Output the (X, Y) coordinate of the center of the cell containing the given text.  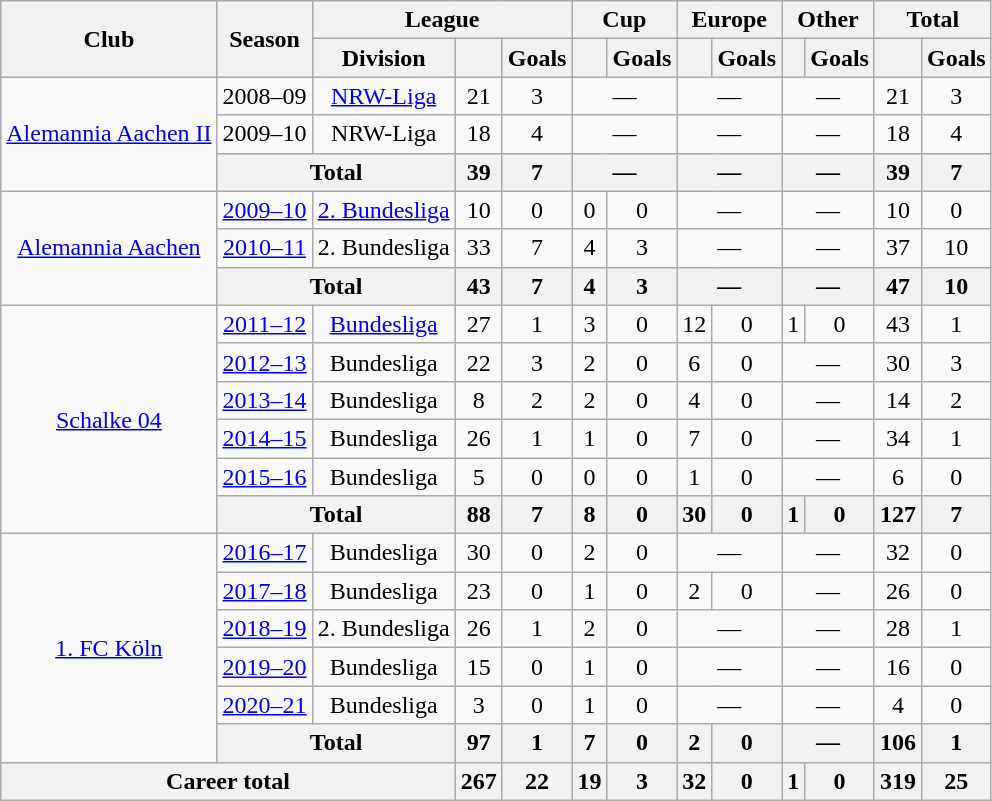
2014–15 (264, 438)
2013–14 (264, 400)
319 (898, 781)
1. FC Köln (109, 648)
27 (478, 324)
Schalke 04 (109, 419)
2018–19 (264, 629)
Europe (730, 20)
2008–09 (264, 96)
2016–17 (264, 553)
37 (898, 248)
5 (478, 477)
14 (898, 400)
88 (478, 515)
267 (478, 781)
Alemannia Aachen (109, 248)
25 (956, 781)
2015–16 (264, 477)
Alemannia Aachen II (109, 134)
Season (264, 39)
47 (898, 286)
34 (898, 438)
2011–12 (264, 324)
19 (590, 781)
16 (898, 667)
2017–18 (264, 591)
Other (828, 20)
2010–11 (264, 248)
23 (478, 591)
2020–21 (264, 705)
12 (694, 324)
2012–13 (264, 362)
127 (898, 515)
33 (478, 248)
Division (384, 58)
Career total (228, 781)
Cup (624, 20)
Club (109, 39)
15 (478, 667)
106 (898, 743)
28 (898, 629)
97 (478, 743)
League (442, 20)
2019–20 (264, 667)
